Provide the [x, y] coordinate of the cell's center where the given text is located.  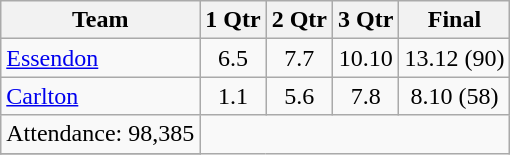
1 Qtr [233, 20]
Essendon [100, 58]
8.10 (58) [454, 96]
3 Qtr [366, 20]
Final [454, 20]
13.12 (90) [454, 58]
Attendance: 98,385 [100, 134]
6.5 [233, 58]
7.8 [366, 96]
Team [100, 20]
5.6 [299, 96]
7.7 [299, 58]
2 Qtr [299, 20]
1.1 [233, 96]
Carlton [100, 96]
10.10 [366, 58]
